Locate the cell with the specified text and output its (x, y) center coordinate. 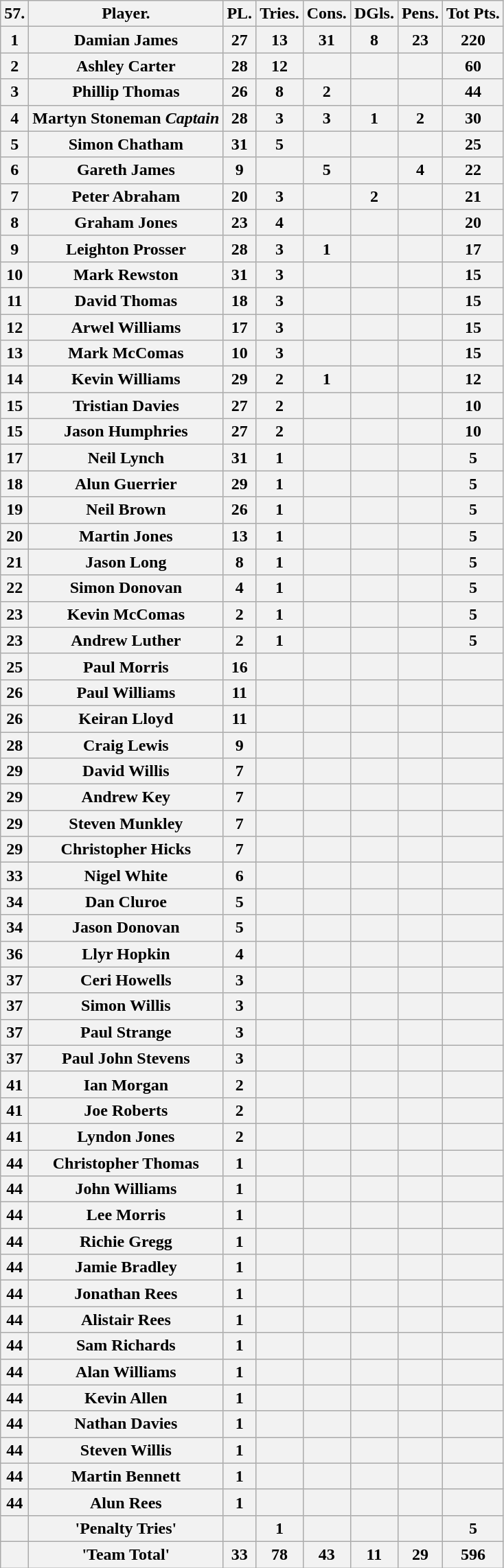
Jason Humphries (126, 432)
Joe Roberts (126, 1110)
Jason Long (126, 562)
'Team Total' (126, 1554)
57. (15, 14)
Alan Williams (126, 1372)
Paul Strange (126, 1032)
Jason Donovan (126, 928)
Player. (126, 14)
David Thomas (126, 301)
David Willis (126, 771)
Richie Gregg (126, 1241)
Kevin McComas (126, 614)
Alun Guerrier (126, 484)
Paul Morris (126, 666)
Tristian Davies (126, 406)
PL. (240, 14)
43 (327, 1554)
Andrew Key (126, 797)
Gareth James (126, 170)
78 (280, 1554)
Pens. (420, 14)
Alun Rees (126, 1502)
Dan Cluroe (126, 902)
Phillip Thomas (126, 92)
Lyndon Jones (126, 1136)
Graham Jones (126, 222)
Paul John Stevens (126, 1058)
Sam Richards (126, 1346)
Ceri Howells (126, 980)
596 (472, 1554)
Simon Donovan (126, 588)
Peter Abraham (126, 196)
Lee Morris (126, 1215)
Neil Brown (126, 510)
Martin Bennett (126, 1476)
30 (472, 118)
Keiran Lloyd (126, 718)
John Williams (126, 1189)
Llyr Hopkin (126, 954)
Steven Willis (126, 1450)
Jonathan Rees (126, 1294)
19 (15, 510)
Alistair Rees (126, 1320)
Mark Rewston (126, 274)
14 (15, 379)
DGls. (374, 14)
Neil Lynch (126, 458)
Simon Willis (126, 1006)
Christopher Hicks (126, 850)
Cons. (327, 14)
16 (240, 666)
Ian Morgan (126, 1084)
Kevin Williams (126, 379)
Andrew Luther (126, 640)
Tries. (280, 14)
Kevin Allen (126, 1398)
'Penalty Tries' (126, 1528)
Craig Lewis (126, 745)
36 (15, 954)
Christopher Thomas (126, 1163)
Nathan Davies (126, 1424)
Simon Chatham (126, 144)
Martin Jones (126, 536)
220 (472, 40)
Martyn Stoneman Captain (126, 118)
Leighton Prosser (126, 248)
60 (472, 66)
Steven Munkley (126, 823)
Mark McComas (126, 353)
Damian James (126, 40)
Tot Pts. (472, 14)
Arwel Williams (126, 327)
Jamie Bradley (126, 1267)
Nigel White (126, 876)
Paul Williams (126, 692)
Ashley Carter (126, 66)
